Capture the cell that displays the provided text and extract its [x, y] central coordinate. 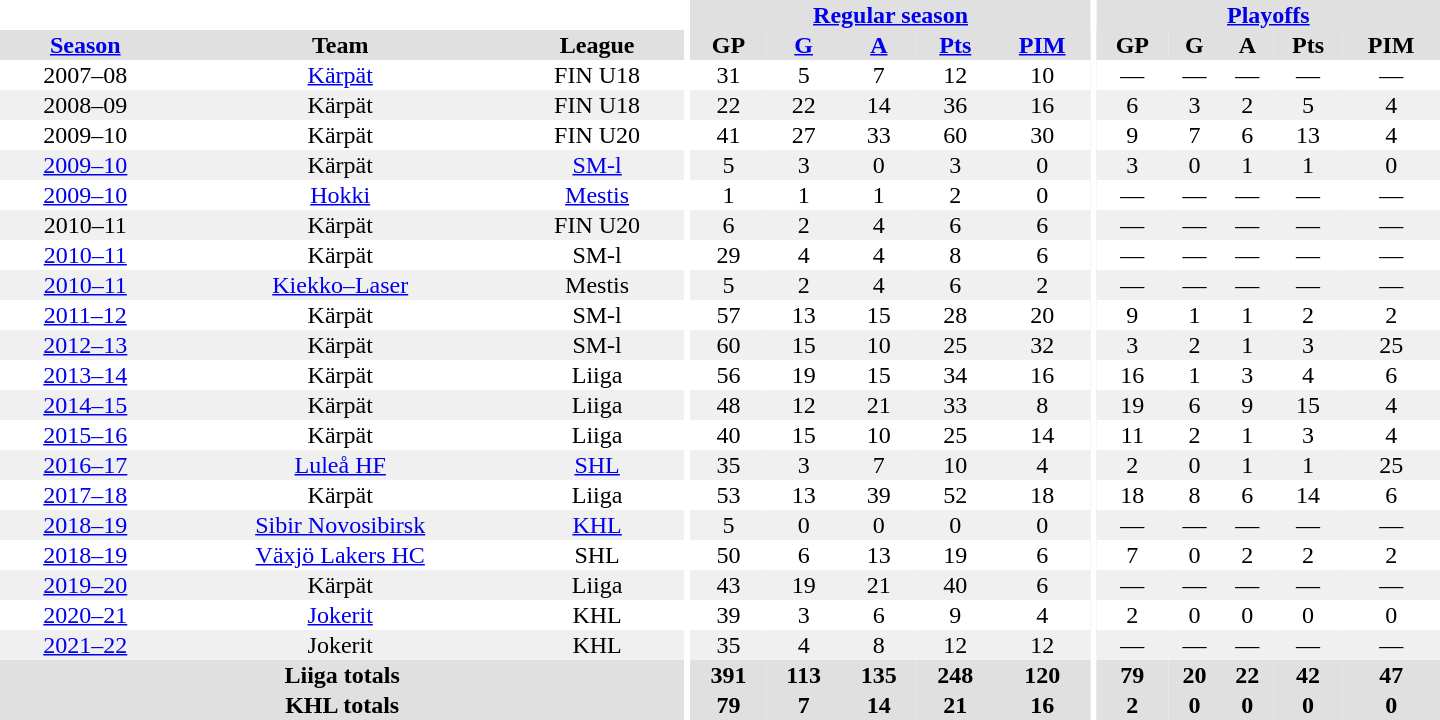
Liiga totals [342, 675]
Playoffs [1268, 15]
41 [728, 135]
Kiekko–Laser [340, 285]
27 [804, 135]
League [598, 45]
2020–21 [86, 615]
2008–09 [86, 105]
29 [728, 255]
2011–12 [86, 315]
Team [340, 45]
Sibir Novosibirsk [340, 525]
113 [804, 675]
2012–13 [86, 345]
Växjö Lakers HC [340, 555]
120 [1042, 675]
KHL totals [342, 705]
135 [879, 675]
32 [1042, 345]
43 [728, 585]
2017–18 [86, 495]
36 [955, 105]
Regular season [890, 15]
48 [728, 405]
57 [728, 315]
391 [728, 675]
50 [728, 555]
2019–20 [86, 585]
56 [728, 375]
28 [955, 315]
42 [1308, 675]
Luleå HF [340, 465]
11 [1132, 435]
248 [955, 675]
Season [86, 45]
52 [955, 495]
2016–17 [86, 465]
31 [728, 75]
47 [1391, 675]
2015–16 [86, 435]
2021–22 [86, 645]
53 [728, 495]
Hokki [340, 195]
2013–14 [86, 375]
2014–15 [86, 405]
2007–08 [86, 75]
34 [955, 375]
30 [1042, 135]
